Identify which cell holds the provided text, then report its [X, Y] central coordinate. 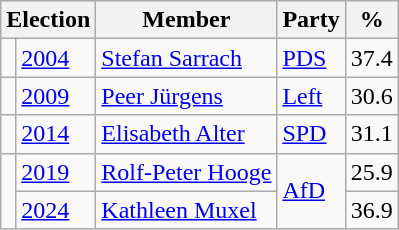
Stefan Sarrach [186, 58]
PDS [311, 58]
Left [311, 96]
36.9 [372, 210]
Elisabeth Alter [186, 134]
Member [186, 20]
30.6 [372, 96]
Peer Jürgens [186, 96]
% [372, 20]
25.9 [372, 172]
SPD [311, 134]
Election [48, 20]
2014 [56, 134]
2009 [56, 96]
Party [311, 20]
2024 [56, 210]
AfD [311, 191]
2019 [56, 172]
Kathleen Muxel [186, 210]
Rolf-Peter Hooge [186, 172]
2004 [56, 58]
31.1 [372, 134]
37.4 [372, 58]
